Pinpoint the cell where the given text exists, returning its [x, y] midpoint coordinate. 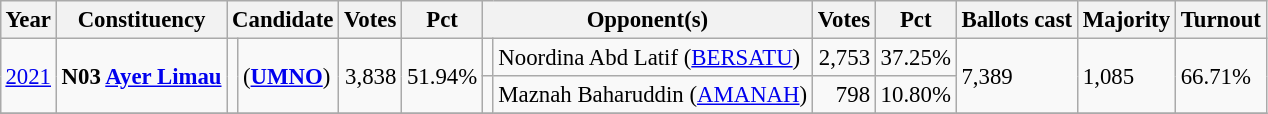
7,389 [1016, 76]
66.71% [1220, 76]
Constituency [142, 20]
Candidate [283, 20]
(UMNO) [288, 76]
Majority [1126, 20]
10.80% [916, 95]
3,838 [370, 76]
37.25% [916, 57]
Year [28, 20]
N03 Ayer Limau [142, 76]
Opponent(s) [647, 20]
798 [844, 95]
2,753 [844, 57]
1,085 [1126, 76]
Noordina Abd Latif (BERSATU) [652, 57]
2021 [28, 76]
51.94% [442, 76]
Ballots cast [1016, 20]
Turnout [1220, 20]
Maznah Baharuddin (AMANAH) [652, 95]
